Return [X, Y] of the center of cell containing provided text 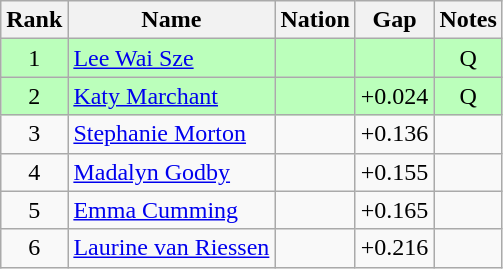
+0.165 [394, 210]
Laurine van Riessen [172, 248]
Name [172, 20]
Notes [468, 20]
Rank [34, 20]
+0.024 [394, 96]
Nation [315, 20]
+0.216 [394, 248]
3 [34, 134]
Lee Wai Sze [172, 58]
6 [34, 248]
Stephanie Morton [172, 134]
Madalyn Godby [172, 172]
5 [34, 210]
2 [34, 96]
1 [34, 58]
+0.155 [394, 172]
Gap [394, 20]
4 [34, 172]
Katy Marchant [172, 96]
Emma Cumming [172, 210]
+0.136 [394, 134]
